Scan for the cell matching the given text and deliver its (x, y) coordinate at center. 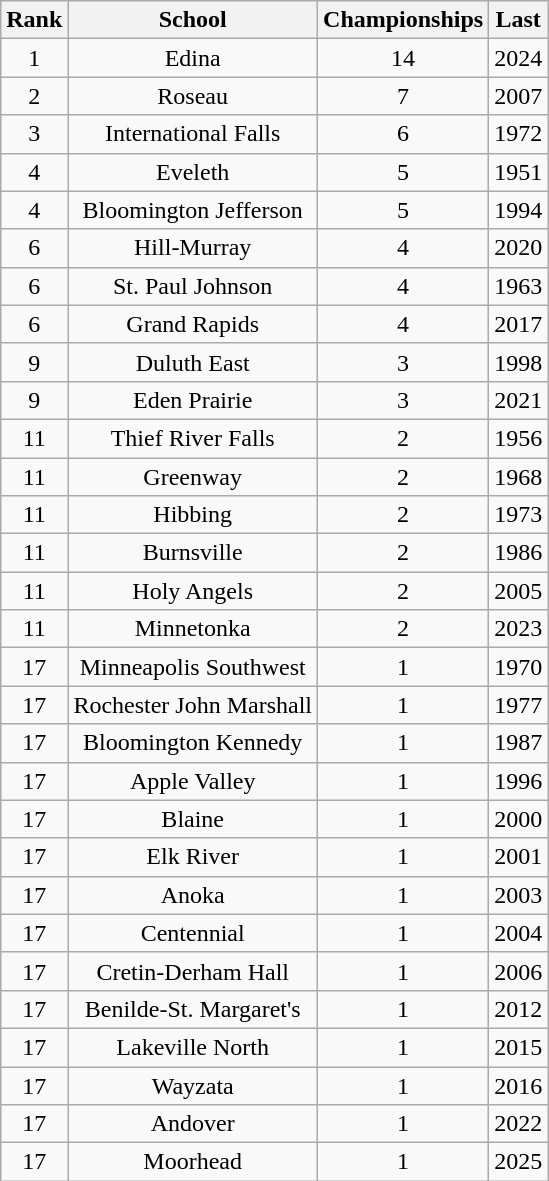
1987 (518, 743)
Centennial (193, 933)
School (193, 20)
St. Paul Johnson (193, 286)
7 (404, 96)
Apple Valley (193, 781)
Wayzata (193, 1085)
Eden Prairie (193, 400)
Eveleth (193, 172)
2020 (518, 248)
2016 (518, 1085)
2022 (518, 1124)
1994 (518, 210)
2024 (518, 58)
1996 (518, 781)
1951 (518, 172)
Edina (193, 58)
Burnsville (193, 553)
Bloomington Jefferson (193, 210)
Moorhead (193, 1162)
Bloomington Kennedy (193, 743)
14 (404, 58)
2007 (518, 96)
2015 (518, 1047)
2004 (518, 933)
Championships (404, 20)
2023 (518, 629)
Lakeville North (193, 1047)
Last (518, 20)
Cretin-Derham Hall (193, 971)
Benilde-St. Margaret's (193, 1009)
Andover (193, 1124)
2003 (518, 895)
2025 (518, 1162)
Anoka (193, 895)
2021 (518, 400)
Elk River (193, 857)
1963 (518, 286)
1977 (518, 705)
Hibbing (193, 515)
Blaine (193, 819)
2001 (518, 857)
International Falls (193, 134)
Greenway (193, 477)
Grand Rapids (193, 324)
1998 (518, 362)
Holy Angels (193, 591)
2006 (518, 971)
Minnetonka (193, 629)
Hill-Murray (193, 248)
1970 (518, 667)
2000 (518, 819)
Rank (34, 20)
1972 (518, 134)
1968 (518, 477)
Duluth East (193, 362)
Thief River Falls (193, 438)
2012 (518, 1009)
Rochester John Marshall (193, 705)
2005 (518, 591)
1986 (518, 553)
Minneapolis Southwest (193, 667)
1973 (518, 515)
2017 (518, 324)
1956 (518, 438)
Roseau (193, 96)
